From the cell containing the given text, extract its center point as [X, Y] coordinate. 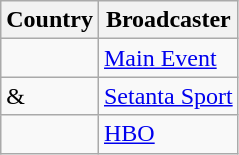
Setanta Sport [168, 96]
Broadcaster [168, 20]
HBO [168, 134]
Main Event [168, 58]
Country [50, 20]
& [50, 96]
